Determine the (x, y) coordinate at the center of the cell enclosing the given text.  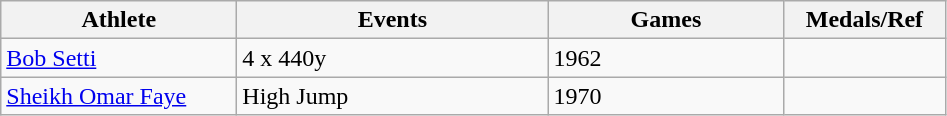
Games (666, 20)
Sheikh Omar Faye (119, 96)
1962 (666, 58)
1970 (666, 96)
Medals/Ref (864, 20)
Athlete (119, 20)
4 x 440y (392, 58)
Events (392, 20)
High Jump (392, 96)
Bob Setti (119, 58)
